Search for the cell housing the specified text and yield its (x, y) center coordinate. 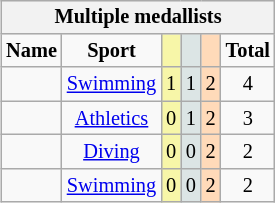
Name (32, 51)
Sport (112, 51)
Total (248, 51)
Athletics (112, 118)
4 (248, 84)
3 (248, 118)
Multiple medallists (138, 17)
Diving (112, 152)
